Output the [x, y] coordinate of the center of the cell containing the given text.  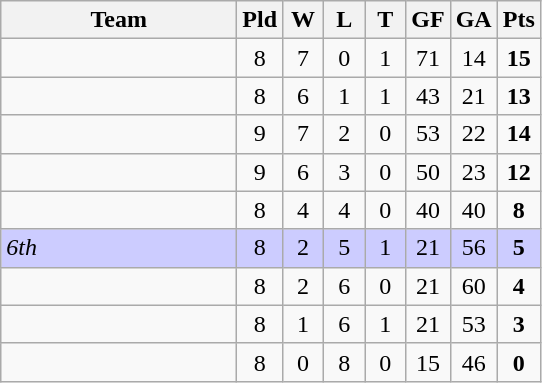
43 [428, 96]
Pts [518, 20]
Team [119, 20]
L [344, 20]
46 [474, 362]
12 [518, 172]
GF [428, 20]
T [386, 20]
22 [474, 134]
Pld [260, 20]
56 [474, 248]
50 [428, 172]
6th [119, 248]
GA [474, 20]
60 [474, 286]
23 [474, 172]
71 [428, 58]
13 [518, 96]
W [304, 20]
